Locate the cell with the specified text and output its (x, y) center coordinate. 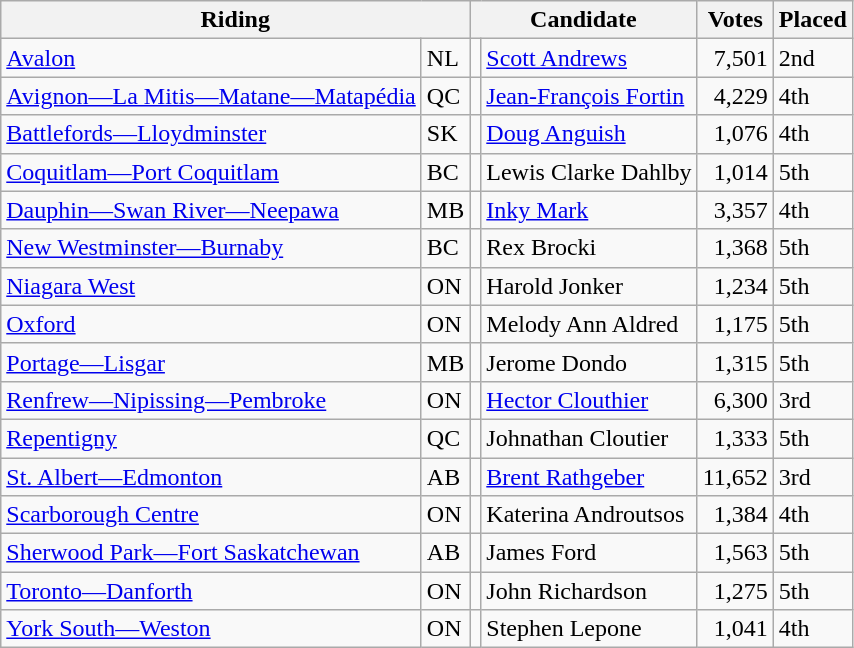
SK (445, 134)
James Ford (589, 553)
1,563 (735, 553)
11,652 (735, 477)
Rex Brocki (589, 248)
Inky Mark (589, 210)
Battlefords—Lloydminster (212, 134)
Repentigny (212, 438)
Avalon (212, 58)
Lewis Clarke Dahlby (589, 172)
Harold Jonker (589, 286)
Sherwood Park—Fort Saskatchewan (212, 553)
Votes (735, 20)
1,014 (735, 172)
1,315 (735, 362)
York South—Weston (212, 629)
Katerina Androutsos (589, 515)
Scarborough Centre (212, 515)
Scott Andrews (589, 58)
Candidate (584, 20)
4,229 (735, 96)
Riding (236, 20)
7,501 (735, 58)
3,357 (735, 210)
Brent Rathgeber (589, 477)
6,300 (735, 400)
Hector Clouthier (589, 400)
1,076 (735, 134)
1,175 (735, 324)
1,384 (735, 515)
Jerome Dondo (589, 362)
New Westminster—Burnaby (212, 248)
Melody Ann Aldred (589, 324)
Oxford (212, 324)
Avignon—La Mitis—Matane—Matapédia (212, 96)
Placed (812, 20)
Renfrew—Nipissing—Pembroke (212, 400)
Doug Anguish (589, 134)
John Richardson (589, 591)
1,234 (735, 286)
NL (445, 58)
1,368 (735, 248)
1,275 (735, 591)
Dauphin—Swan River—Neepawa (212, 210)
2nd (812, 58)
Toronto—Danforth (212, 591)
1,333 (735, 438)
Stephen Lepone (589, 629)
1,041 (735, 629)
Coquitlam—Port Coquitlam (212, 172)
Johnathan Cloutier (589, 438)
St. Albert—Edmonton (212, 477)
Portage—Lisgar (212, 362)
Niagara West (212, 286)
Jean-François Fortin (589, 96)
